Return the (x, y) coordinate for the center point of the cell that contains the specified text.  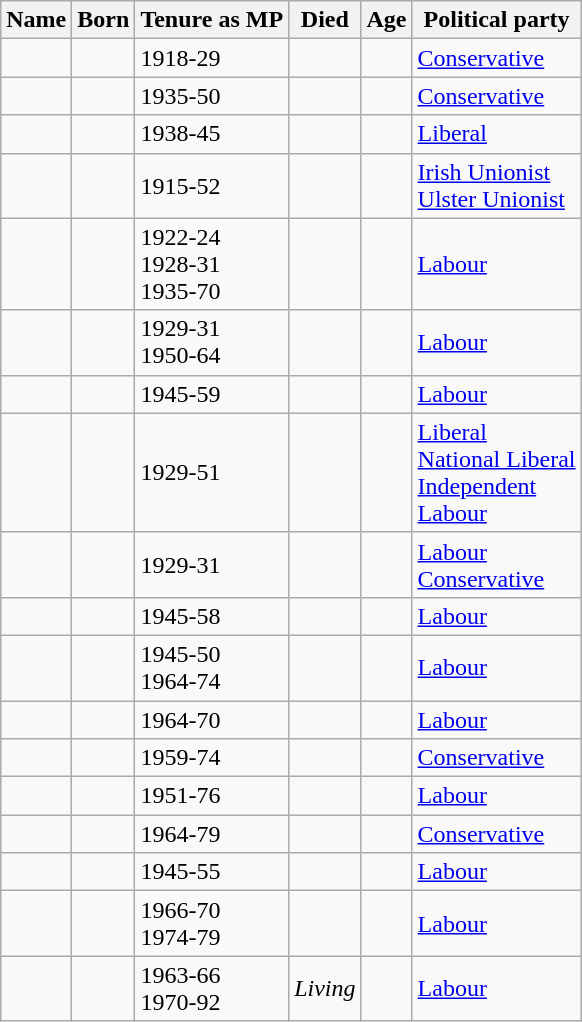
1945-59 (212, 394)
1963-661970-92 (212, 988)
1966-701974-79 (212, 924)
1959-74 (212, 758)
1945-55 (212, 872)
Liberal (496, 134)
1922-241928-311935-70 (212, 264)
1915-52 (212, 186)
1935-50 (212, 96)
1929-31 (212, 564)
1929-311950-64 (212, 342)
1951-76 (212, 796)
Died (325, 20)
1938-45 (212, 134)
Living (325, 988)
Political party (496, 20)
1964-79 (212, 834)
1945-501964-74 (212, 668)
Tenure as MP (212, 20)
LiberalNational LiberalIndependentLabour (496, 472)
Born (104, 20)
1918-29 (212, 58)
Age (386, 20)
Name (36, 20)
1945-58 (212, 616)
1929-51 (212, 472)
LabourConservative (496, 564)
Irish UnionistUlster Unionist (496, 186)
1964-70 (212, 719)
